Return the (x, y) coordinate for the center point of the cell that contains the specified text.  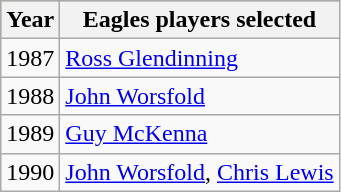
John Worsfold, Chris Lewis (200, 172)
Eagles players selected (200, 20)
Year (30, 20)
1987 (30, 58)
1989 (30, 134)
John Worsfold (200, 96)
Ross Glendinning (200, 58)
1988 (30, 96)
Guy McKenna (200, 134)
1990 (30, 172)
